Extract the (X, Y) coordinate from the center of the cell holding the provided text.  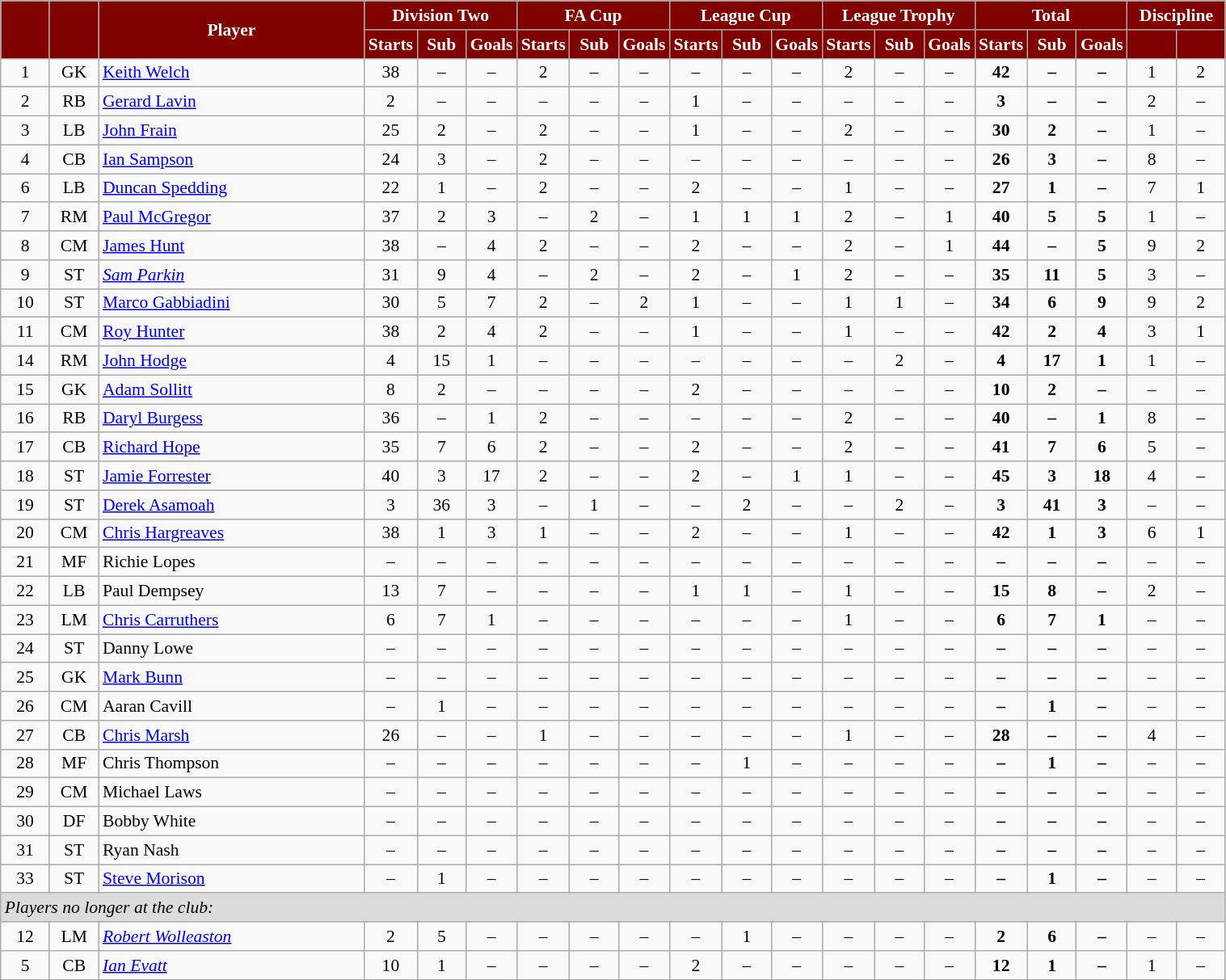
Mark Bunn (231, 678)
Duncan Spedding (231, 188)
16 (26, 418)
Marco Gabbiadini (231, 303)
Steve Morison (231, 879)
23 (26, 620)
21 (26, 562)
44 (1001, 246)
Player (231, 29)
Ian Evatt (231, 965)
Sam Parkin (231, 275)
29 (26, 793)
20 (26, 533)
DF (74, 822)
Roy Hunter (231, 332)
Paul McGregor (231, 217)
13 (391, 591)
Chris Thompson (231, 763)
League Trophy (899, 15)
League Cup (745, 15)
Aaran Cavill (231, 706)
Danny Lowe (231, 649)
37 (391, 217)
Jamie Forrester (231, 476)
Discipline (1177, 15)
34 (1001, 303)
Bobby White (231, 822)
James Hunt (231, 246)
Ian Sampson (231, 159)
John Hodge (231, 361)
Ryan Nash (231, 850)
Keith Welch (231, 73)
19 (26, 505)
33 (26, 879)
Total (1051, 15)
Division Two (441, 15)
Richie Lopes (231, 562)
John Frain (231, 131)
Derek Asamoah (231, 505)
45 (1001, 476)
Michael Laws (231, 793)
Daryl Burgess (231, 418)
Richard Hope (231, 448)
14 (26, 361)
Robert Wolleaston (231, 936)
Players no longer at the club: (613, 908)
FA Cup (593, 15)
Paul Dempsey (231, 591)
Chris Carruthers (231, 620)
Chris Marsh (231, 735)
Adam Sollitt (231, 389)
Chris Hargreaves (231, 533)
Gerard Lavin (231, 102)
